Detect which cell encompasses the target text, then output its [x, y] center coordinate. 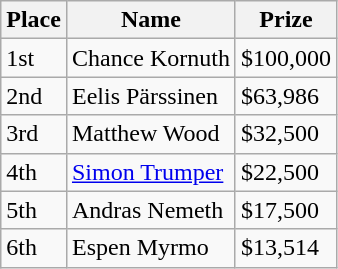
Matthew Wood [150, 134]
4th [34, 172]
Eelis Pärssinen [150, 96]
Chance Kornuth [150, 58]
Place [34, 20]
2nd [34, 96]
$32,500 [286, 134]
Name [150, 20]
Prize [286, 20]
$17,500 [286, 210]
3rd [34, 134]
1st [34, 58]
$22,500 [286, 172]
$63,986 [286, 96]
$13,514 [286, 248]
5th [34, 210]
$100,000 [286, 58]
6th [34, 248]
Simon Trumper [150, 172]
Andras Nemeth [150, 210]
Espen Myrmo [150, 248]
